Scan for the cell matching the given text and deliver its [X, Y] coordinate at center. 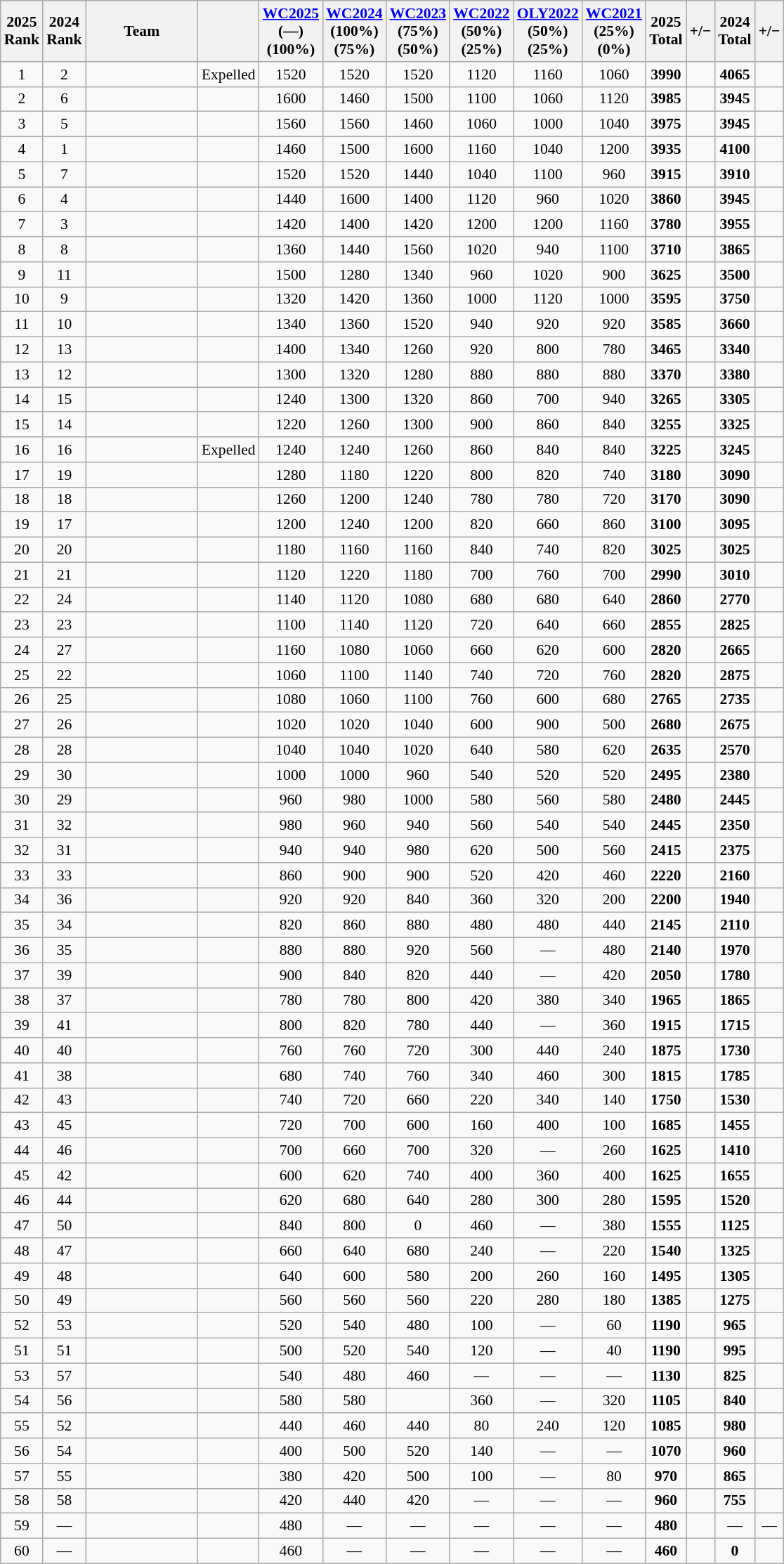
2025Rank [22, 31]
825 [735, 1376]
3010 [735, 575]
2024Rank [65, 31]
3985 [666, 99]
1715 [735, 1026]
2635 [666, 750]
2415 [666, 850]
1970 [735, 951]
1530 [735, 1100]
2160 [735, 875]
1750 [666, 1100]
WC2025(—)(100%) [291, 31]
2675 [735, 725]
3225 [666, 450]
2050 [666, 975]
3585 [666, 325]
3595 [666, 299]
3265 [666, 400]
4065 [735, 74]
1085 [666, 1426]
2380 [735, 775]
2765 [666, 700]
2770 [735, 600]
Team [142, 31]
995 [735, 1351]
965 [735, 1326]
2680 [666, 725]
1105 [666, 1401]
2990 [666, 575]
3340 [735, 350]
2140 [666, 951]
2495 [666, 775]
2735 [735, 700]
1655 [735, 1175]
1785 [735, 1076]
180 [614, 1301]
3625 [666, 275]
1865 [735, 1001]
2875 [735, 675]
3910 [735, 174]
1495 [666, 1276]
3370 [666, 374]
1325 [735, 1251]
3305 [735, 400]
2665 [735, 650]
3780 [666, 225]
2570 [735, 750]
2855 [666, 625]
3380 [735, 374]
1275 [735, 1301]
3750 [735, 299]
3660 [735, 325]
3990 [666, 74]
1540 [666, 1251]
1730 [735, 1050]
3100 [666, 525]
1305 [735, 1276]
4100 [735, 150]
1940 [735, 900]
2200 [666, 900]
3975 [666, 124]
1875 [666, 1050]
3180 [666, 475]
1130 [666, 1376]
3865 [735, 249]
3095 [735, 525]
1070 [666, 1451]
3710 [666, 249]
3245 [735, 450]
3935 [666, 150]
59 [22, 1526]
3955 [735, 225]
2860 [666, 600]
3255 [666, 425]
2220 [666, 875]
2480 [666, 800]
2024Total [735, 31]
1815 [666, 1076]
2025Total [666, 31]
2110 [735, 925]
755 [735, 1501]
1125 [735, 1226]
1685 [666, 1126]
1385 [666, 1301]
3465 [666, 350]
1595 [666, 1201]
1455 [735, 1126]
970 [666, 1476]
WC2022(50%)(25%) [481, 31]
OLY2022(50%)(25%) [548, 31]
WC2021(25%)(0%) [614, 31]
3860 [666, 200]
1965 [666, 1001]
WC2024(100%)(75%) [354, 31]
WC2023(75%)(50%) [418, 31]
3325 [735, 425]
2825 [735, 625]
1915 [666, 1026]
1555 [666, 1226]
1780 [735, 975]
3915 [666, 174]
2145 [666, 925]
2375 [735, 850]
865 [735, 1476]
1410 [735, 1151]
3170 [666, 500]
2350 [735, 826]
3500 [735, 275]
